For the text-containing cell, return its midpoint in [X, Y] coordinate format. 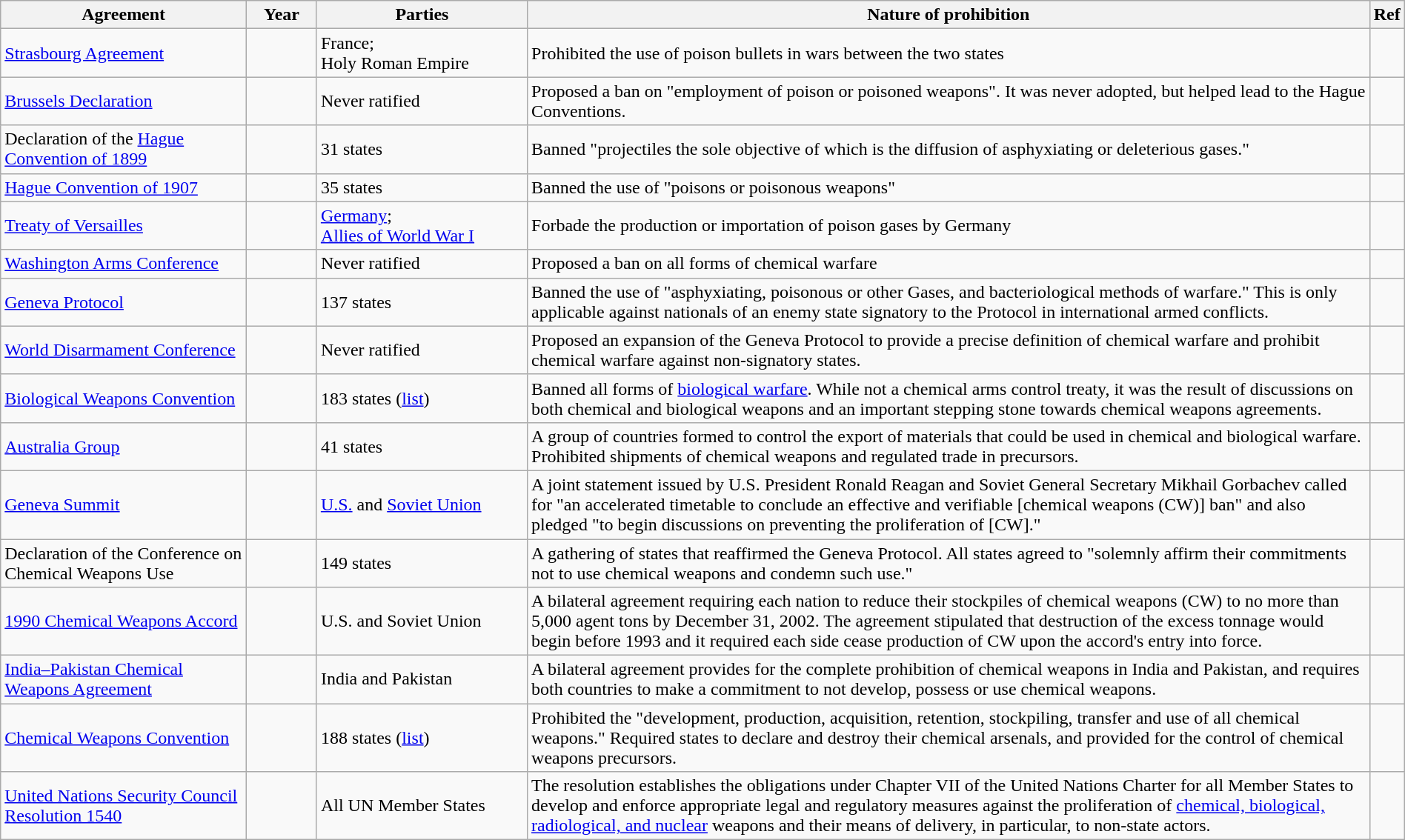
Geneva Summit [124, 504]
Brussels Declaration [124, 101]
Strasbourg Agreement [124, 53]
35 states [422, 187]
Declaration of the Hague Convention of 1899 [124, 150]
Geneva Protocol [124, 302]
Year [282, 15]
India and Pakistan [422, 680]
183 states (list) [422, 399]
Australia Group [124, 446]
Chemical Weapons Convention [124, 738]
188 states (list) [422, 738]
Banned "projectiles the sole objective of which is the diffusion of asphyxiating or deleterious gases." [949, 150]
Treaty of Versailles [124, 225]
149 states [422, 563]
Ref [1387, 15]
Proposed a ban on all forms of chemical warfare [949, 264]
United Nations Security Council Resolution 1540 [124, 806]
137 states [422, 302]
Nature of prohibition [949, 15]
41 states [422, 446]
France;Holy Roman Empire [422, 53]
Proposed a ban on "employment of poison or poisoned weapons". It was never adopted, but helped lead to the Hague Conventions. [949, 101]
Agreement [124, 15]
Declaration of the Conference on Chemical Weapons Use [124, 563]
Parties [422, 15]
Banned the use of "poisons or poisonous weapons" [949, 187]
1990 Chemical Weapons Accord [124, 621]
World Disarmament Conference [124, 350]
Hague Convention of 1907 [124, 187]
Prohibited the use of poison bullets in wars between the two states [949, 53]
Biological Weapons Convention [124, 399]
India–Pakistan Chemical Weapons Agreement [124, 680]
Forbade the production or importation of poison gases by Germany [949, 225]
31 states [422, 150]
All UN Member States [422, 806]
Germany;Allies of World War I [422, 225]
Washington Arms Conference [124, 264]
